Identify which cell holds the provided text, then report its [x, y] central coordinate. 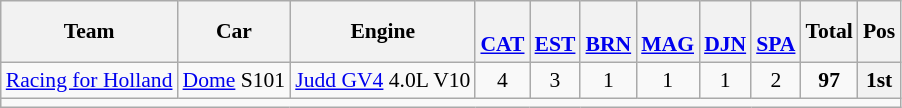
1st [880, 80]
Dome S101 [234, 80]
Engine [382, 32]
Judd GV4 4.0L V10 [382, 80]
Car [234, 32]
97 [828, 80]
MAG [668, 32]
Team [90, 32]
Total [828, 32]
BRN [608, 32]
Racing for Holland [90, 80]
CAT [502, 32]
SPA [776, 32]
4 [502, 80]
Pos [880, 32]
2 [776, 80]
3 [556, 80]
DJN [725, 32]
EST [556, 32]
